Return the [X, Y] coordinate for the center point of the cell that contains the specified text.  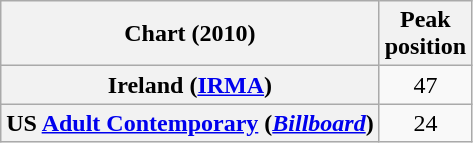
47 [425, 85]
Ireland (IRMA) [190, 85]
Chart (2010) [190, 34]
US Adult Contemporary (Billboard) [190, 123]
24 [425, 123]
Peakposition [425, 34]
